From the cell containing the given text, extract its center point as [X, Y] coordinate. 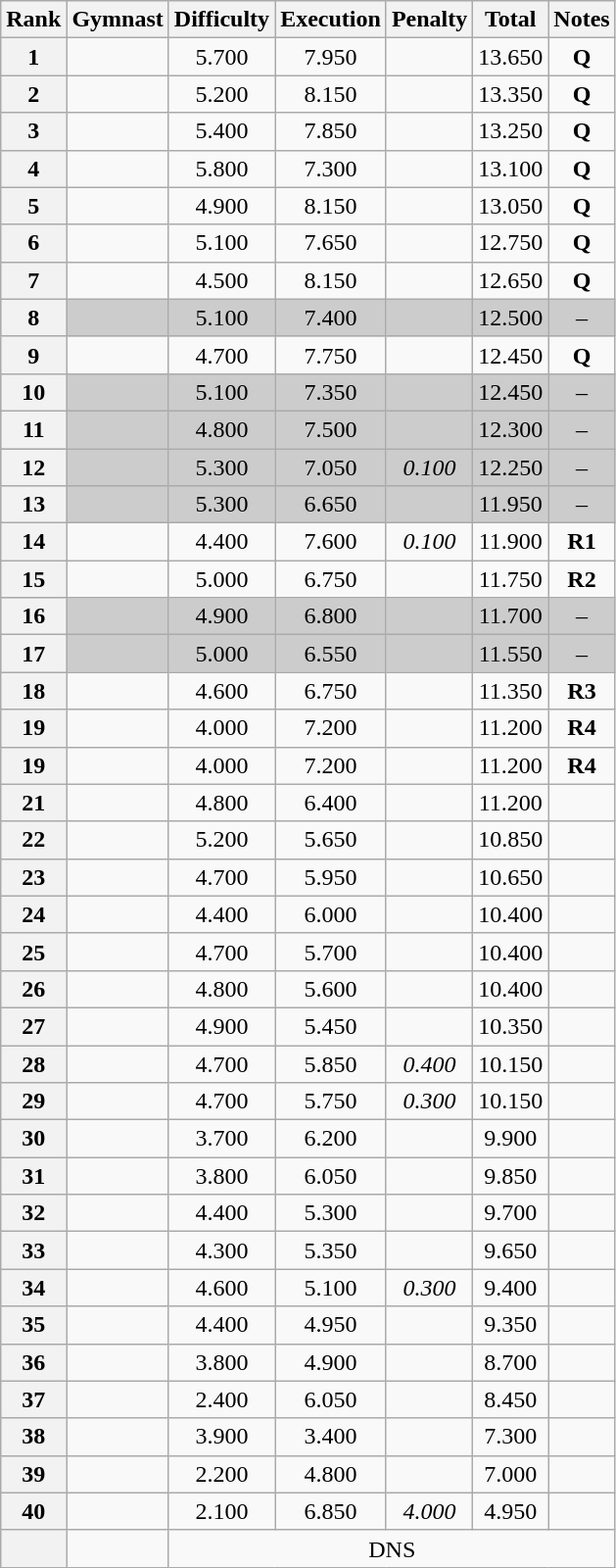
9.900 [511, 1139]
7.650 [331, 243]
37 [33, 1399]
7.000 [511, 1474]
9.850 [511, 1176]
12.250 [511, 467]
5.750 [331, 1102]
7.350 [331, 392]
4.500 [221, 280]
5.400 [221, 131]
2.200 [221, 1474]
7.600 [331, 542]
5.350 [331, 1250]
13.100 [511, 169]
7.950 [331, 57]
5 [33, 206]
11.950 [511, 505]
3.400 [331, 1437]
25 [33, 952]
Execution [331, 20]
Total [511, 20]
24 [33, 914]
8.450 [511, 1399]
3.700 [221, 1139]
12.750 [511, 243]
4 [33, 169]
5.800 [221, 169]
6 [33, 243]
35 [33, 1325]
13 [33, 505]
14 [33, 542]
6.550 [331, 654]
7.750 [331, 355]
Penalty [429, 20]
31 [33, 1176]
6.000 [331, 914]
6.850 [331, 1511]
9.650 [511, 1250]
38 [33, 1437]
30 [33, 1139]
10.650 [511, 877]
7.050 [331, 467]
13.250 [511, 131]
9.700 [511, 1213]
12.300 [511, 429]
Difficulty [221, 20]
1 [33, 57]
29 [33, 1102]
6.650 [331, 505]
11.700 [511, 616]
8.700 [511, 1362]
2.100 [221, 1511]
33 [33, 1250]
0.400 [429, 1063]
Gymnast [118, 20]
11.350 [511, 691]
9.400 [511, 1288]
40 [33, 1511]
36 [33, 1362]
13.050 [511, 206]
22 [33, 840]
16 [33, 616]
23 [33, 877]
11.750 [511, 579]
28 [33, 1063]
7.850 [331, 131]
15 [33, 579]
12 [33, 467]
9 [33, 355]
7.400 [331, 318]
9.350 [511, 1325]
32 [33, 1213]
2 [33, 94]
10 [33, 392]
34 [33, 1288]
26 [33, 989]
7 [33, 280]
17 [33, 654]
DNS [392, 1548]
5.650 [331, 840]
6.200 [331, 1139]
12.500 [511, 318]
39 [33, 1474]
11.900 [511, 542]
7.500 [331, 429]
18 [33, 691]
Notes [582, 20]
11.550 [511, 654]
R3 [582, 691]
13.650 [511, 57]
12.650 [511, 280]
5.600 [331, 989]
4.300 [221, 1250]
27 [33, 1026]
2.400 [221, 1399]
10.350 [511, 1026]
10.850 [511, 840]
6.800 [331, 616]
6.400 [331, 803]
11 [33, 429]
5.450 [331, 1026]
5.950 [331, 877]
5.850 [331, 1063]
13.350 [511, 94]
3 [33, 131]
Rank [33, 20]
R1 [582, 542]
8 [33, 318]
3.900 [221, 1437]
21 [33, 803]
R2 [582, 579]
